Output the [X, Y] coordinate of the center of the cell containing the given text.  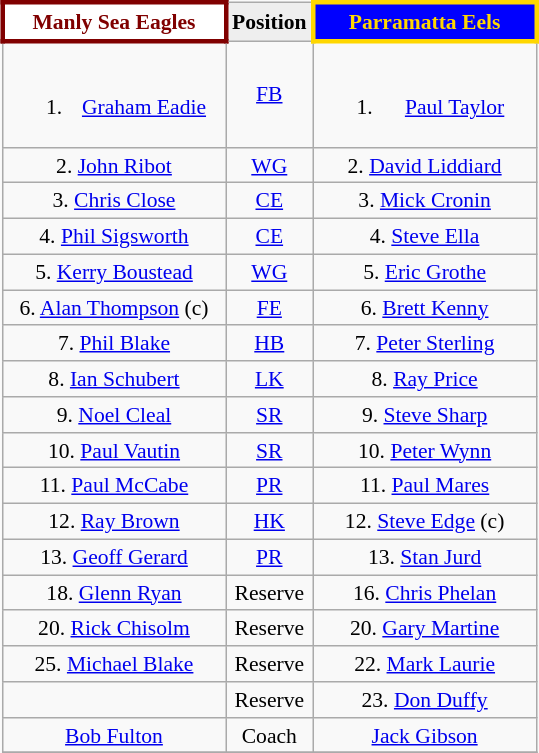
7. Peter Sterling [424, 343]
HB [270, 343]
20. Rick Chisolm [114, 628]
FB [270, 94]
20. Gary Martine [424, 628]
Bob Fulton [114, 735]
12. Steve Edge (c) [424, 522]
10. Peter Wynn [424, 450]
3. Mick Cronin [424, 201]
18. Glenn Ryan [114, 593]
2. David Liddiard [424, 165]
4. Steve Ella [424, 237]
2. John Ribot [114, 165]
Position [270, 22]
12. Ray Brown [114, 522]
10. Paul Vautin [114, 450]
22. Mark Laurie [424, 664]
Jack Gibson [424, 735]
6. Brett Kenny [424, 308]
Parramatta Eels [424, 22]
6. Alan Thompson (c) [114, 308]
4. Phil Sigsworth [114, 237]
13. Stan Jurd [424, 557]
16. Chris Phelan [424, 593]
5. Kerry Boustead [114, 272]
8. Ray Price [424, 379]
7. Phil Blake [114, 343]
Paul Taylor [424, 94]
25. Michael Blake [114, 664]
11. Paul McCabe [114, 486]
Coach [270, 735]
8. Ian Schubert [114, 379]
HK [270, 522]
Graham Eadie [114, 94]
13. Geoff Gerard [114, 557]
3. Chris Close [114, 201]
11. Paul Mares [424, 486]
LK [270, 379]
5. Eric Grothe [424, 272]
9. Noel Cleal [114, 415]
23. Don Duffy [424, 700]
9. Steve Sharp [424, 415]
Manly Sea Eagles [114, 22]
FE [270, 308]
